Return the (x, y) coordinate for the center point of the cell that contains the specified text.  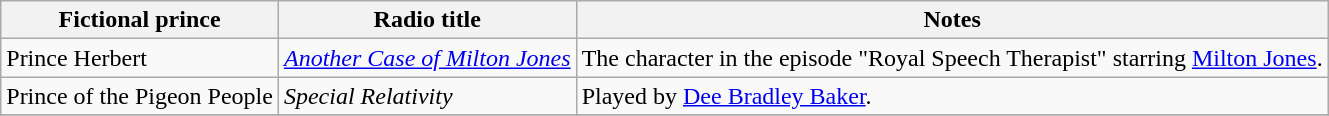
Special Relativity (427, 96)
Prince Herbert (140, 58)
Prince of the Pigeon People (140, 96)
The character in the episode "Royal Speech Therapist" starring Milton Jones. (952, 58)
Fictional prince (140, 20)
Another Case of Milton Jones (427, 58)
Played by Dee Bradley Baker. (952, 96)
Radio title (427, 20)
Notes (952, 20)
